Output the [x, y] coordinate of the center of the cell containing the given text.  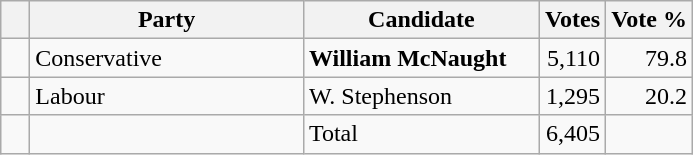
1,295 [572, 96]
Total [421, 134]
6,405 [572, 134]
Vote % [650, 20]
W. Stephenson [421, 96]
Party [167, 20]
Labour [167, 96]
William McNaught [421, 58]
5,110 [572, 58]
Votes [572, 20]
Candidate [421, 20]
20.2 [650, 96]
Conservative [167, 58]
79.8 [650, 58]
